Return the [x, y] coordinate for the center point of the cell that contains the specified text.  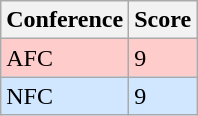
AFC [65, 58]
Conference [65, 20]
Score [163, 20]
NFC [65, 96]
